Find where the given text appears and provide that cell's center as (X, Y) coordinate. 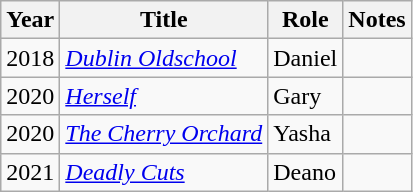
2021 (30, 172)
Role (306, 20)
Deadly Cuts (164, 172)
Yasha (306, 134)
Deano (306, 172)
Daniel (306, 58)
Herself (164, 96)
Dublin Oldschool (164, 58)
Notes (377, 20)
Gary (306, 96)
The Cherry Orchard (164, 134)
Title (164, 20)
2018 (30, 58)
Year (30, 20)
